Capture the cell that displays the provided text and extract its (X, Y) central coordinate. 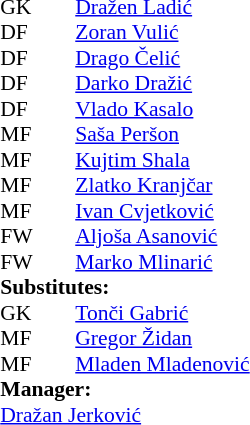
GK (19, 313)
Zlatko Kranjčar (162, 185)
Darko Dražić (162, 83)
Gregor Židan (162, 339)
Substitutes: (124, 287)
Zoran Vulić (162, 33)
Ivan Cvjetković (162, 211)
Vlado Kasalo (162, 109)
Marko Mlinarić (162, 262)
Drago Čelić (162, 58)
Tonči Gabrić (162, 313)
Saša Peršon (162, 135)
Kujtim Shala (162, 160)
Manager: (124, 389)
Mladen Mladenović (162, 364)
Aljoša Asanović (162, 237)
